Identify which cell holds the provided text, then report its [x, y] central coordinate. 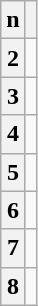
7 [13, 248]
6 [13, 210]
8 [13, 286]
3 [13, 96]
4 [13, 134]
n [13, 20]
5 [13, 172]
2 [13, 58]
